Extract the (X, Y) coordinate from the center of the cell holding the provided text.  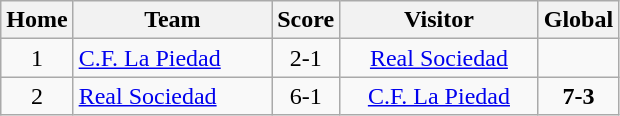
2 (37, 96)
2-1 (306, 58)
Team (172, 20)
7-3 (578, 96)
6-1 (306, 96)
Score (306, 20)
1 (37, 58)
Home (37, 20)
Visitor (440, 20)
Global (578, 20)
